For the text-containing cell, return its midpoint in (X, Y) coordinate format. 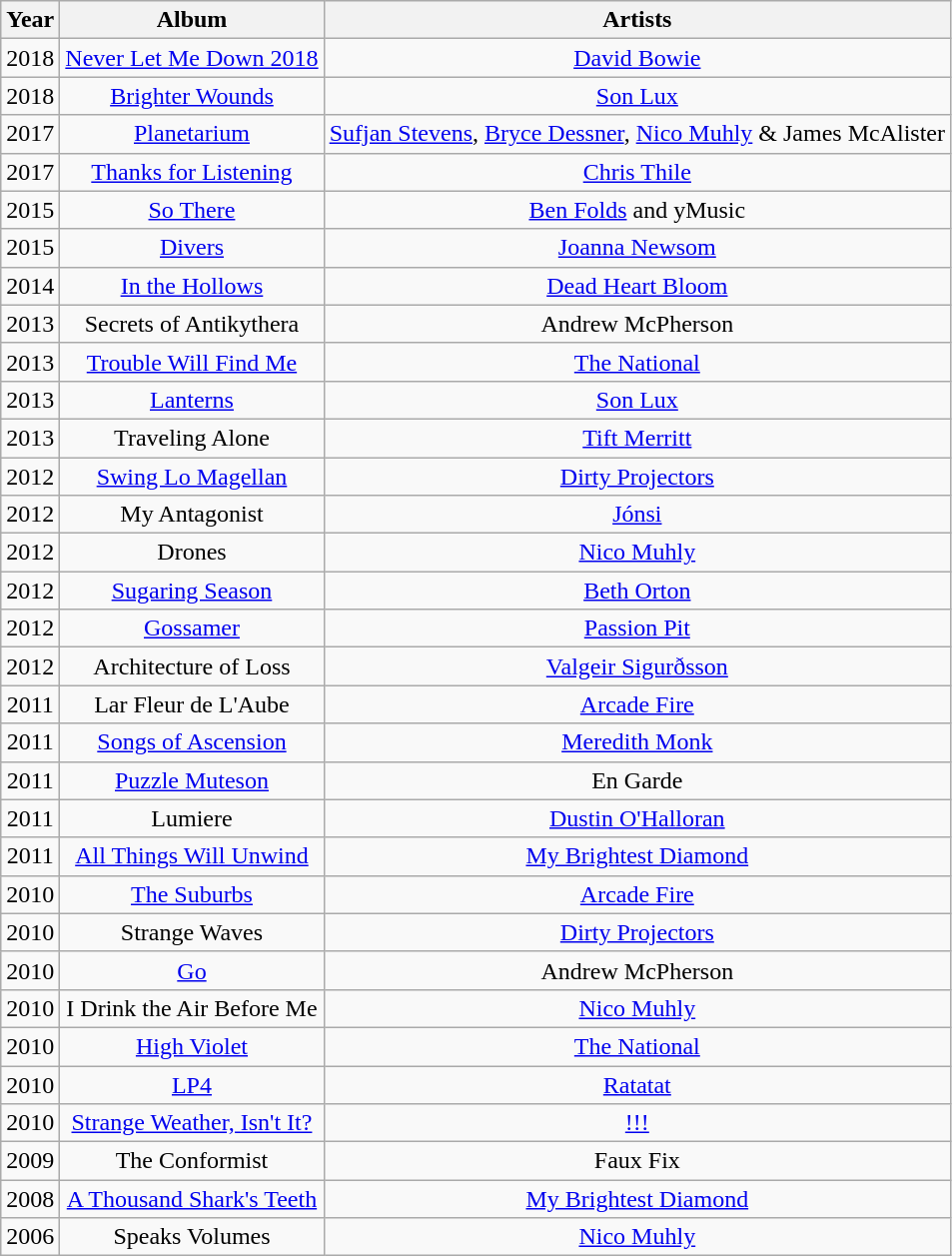
LP4 (192, 1084)
Speaks Volumes (192, 1237)
I Drink the Air Before Me (192, 1008)
Never Let Me Down 2018 (192, 58)
Trouble Will Find Me (192, 362)
Strange Waves (192, 932)
So There (192, 210)
En Garde (637, 780)
My Antagonist (192, 515)
Lumiere (192, 818)
Songs of Ascension (192, 742)
The Suburbs (192, 894)
Brighter Wounds (192, 96)
In the Hollows (192, 286)
Faux Fix (637, 1161)
Architecture of Loss (192, 666)
Sufjan Stevens, Bryce Dessner, Nico Muhly & James McAlister (637, 134)
Puzzle Muteson (192, 780)
Strange Weather, Isn't It? (192, 1123)
Tift Merritt (637, 438)
Jónsi (637, 515)
Lar Fleur de L'Aube (192, 704)
Dustin O'Halloran (637, 818)
High Violet (192, 1046)
Artists (637, 20)
Ben Folds and yMusic (637, 210)
Secrets of Antikythera (192, 324)
The Conformist (192, 1161)
Year (30, 20)
Divers (192, 248)
Thanks for Listening (192, 172)
Chris Thile (637, 172)
2014 (30, 286)
Gossamer (192, 628)
Ratatat (637, 1084)
Album (192, 20)
Joanna Newsom (637, 248)
Go (192, 970)
Passion Pit (637, 628)
Swing Lo Magellan (192, 477)
2006 (30, 1237)
Valgeir Sigurðsson (637, 666)
All Things Will Unwind (192, 856)
Planetarium (192, 134)
Dead Heart Bloom (637, 286)
Traveling Alone (192, 438)
David Bowie (637, 58)
Lanterns (192, 400)
Meredith Monk (637, 742)
!!! (637, 1123)
2008 (30, 1199)
Sugaring Season (192, 591)
2009 (30, 1161)
A Thousand Shark's Teeth (192, 1199)
Beth Orton (637, 591)
Drones (192, 553)
